Capture the cell that displays the provided text and extract its (x, y) central coordinate. 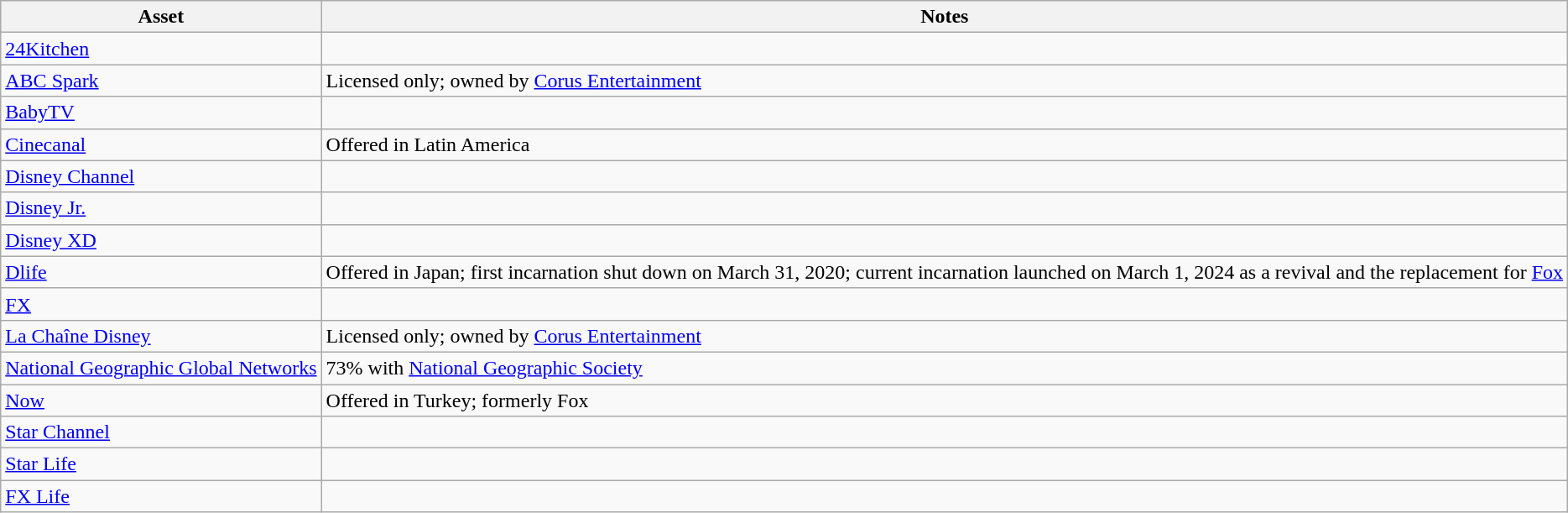
Star Life (161, 464)
24Kitchen (161, 49)
Asset (161, 17)
National Geographic Global Networks (161, 368)
BabyTV (161, 113)
Offered in Latin America (945, 144)
Offered in Turkey; formerly Fox (945, 400)
Disney Jr. (161, 208)
Now (161, 400)
73% with National Geographic Society (945, 368)
FX (161, 304)
Star Channel (161, 432)
Notes (945, 17)
Disney Channel (161, 176)
FX Life (161, 496)
Disney XD (161, 240)
ABC Spark (161, 81)
La Chaîne Disney (161, 336)
Cinecanal (161, 144)
Dlife (161, 272)
